Find where the given text appears and provide that cell's center as [X, Y] coordinate. 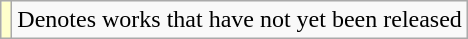
Denotes works that have not yet been released [240, 20]
